Find where the given text appears and provide that cell's center as [x, y] coordinate. 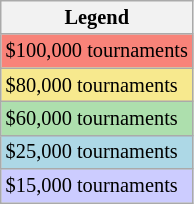
$100,000 tournaments [97, 51]
$15,000 tournaments [97, 186]
$60,000 tournaments [97, 118]
$25,000 tournaments [97, 152]
$80,000 tournaments [97, 85]
Legend [97, 17]
